Search for the cell housing the specified text and yield its [X, Y] center coordinate. 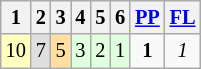
4 [80, 17]
7 [41, 51]
FL [183, 17]
10 [16, 51]
PP [148, 17]
6 [120, 17]
